Provide the [X, Y] coordinate of the cell's center where the given text is located.  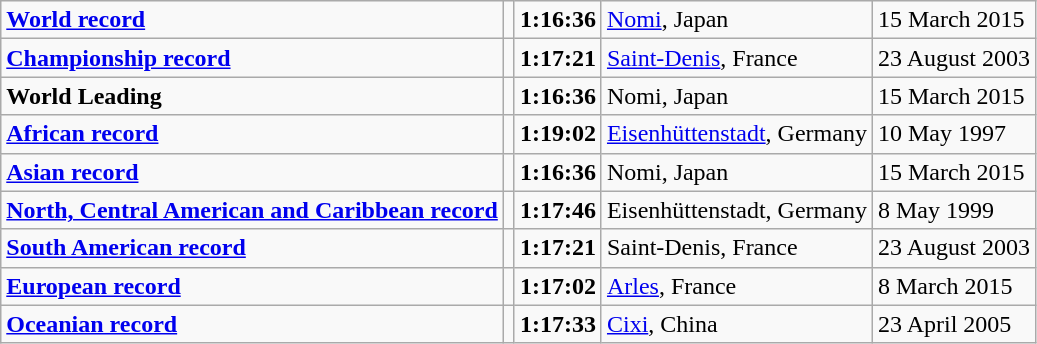
Cixi, China [736, 324]
1:17:33 [558, 324]
Arles, France [736, 286]
North, Central American and Caribbean record [252, 210]
1:17:02 [558, 286]
Championship record [252, 58]
World Leading [252, 96]
World record [252, 20]
Asian record [252, 172]
1:19:02 [558, 134]
1:17:46 [558, 210]
23 April 2005 [954, 324]
8 May 1999 [954, 210]
European record [252, 286]
10 May 1997 [954, 134]
Oceanian record [252, 324]
African record [252, 134]
8 March 2015 [954, 286]
South American record [252, 248]
